Search for the cell housing the specified text and yield its [X, Y] center coordinate. 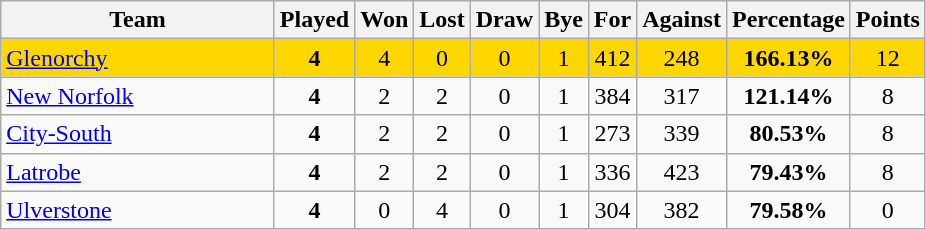
For [612, 20]
12 [888, 58]
339 [682, 134]
New Norfolk [138, 96]
Points [888, 20]
Lost [442, 20]
336 [612, 172]
80.53% [788, 134]
273 [612, 134]
423 [682, 172]
Percentage [788, 20]
248 [682, 58]
Team [138, 20]
79.43% [788, 172]
Latrobe [138, 172]
Against [682, 20]
382 [682, 210]
Ulverstone [138, 210]
166.13% [788, 58]
Glenorchy [138, 58]
Draw [504, 20]
Bye [564, 20]
304 [612, 210]
79.58% [788, 210]
412 [612, 58]
City-South [138, 134]
384 [612, 96]
317 [682, 96]
Won [384, 20]
121.14% [788, 96]
Played [314, 20]
